Find where the given text appears and provide that cell's center as (x, y) coordinate. 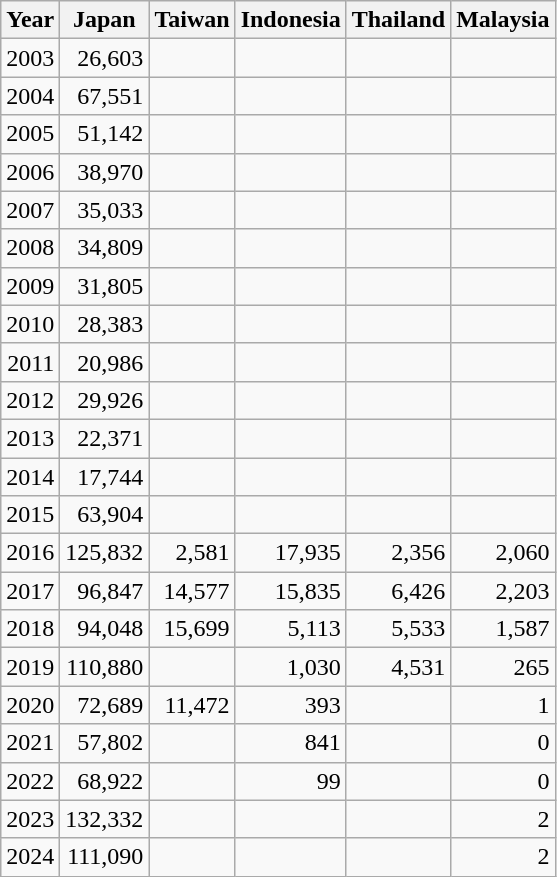
2006 (30, 172)
Year (30, 20)
15,699 (192, 629)
125,832 (104, 553)
2009 (30, 286)
99 (290, 781)
2,060 (503, 553)
2,203 (503, 591)
35,033 (104, 210)
2017 (30, 591)
2020 (30, 705)
6,426 (398, 591)
4,531 (398, 667)
2024 (30, 857)
94,048 (104, 629)
2022 (30, 781)
2008 (30, 248)
72,689 (104, 705)
51,142 (104, 134)
38,970 (104, 172)
2,581 (192, 553)
2014 (30, 477)
15,835 (290, 591)
2005 (30, 134)
2019 (30, 667)
Thailand (398, 20)
22,371 (104, 438)
2007 (30, 210)
2,356 (398, 553)
20,986 (104, 362)
111,090 (104, 857)
2010 (30, 324)
1,587 (503, 629)
2013 (30, 438)
841 (290, 743)
96,847 (104, 591)
Taiwan (192, 20)
2023 (30, 819)
2018 (30, 629)
31,805 (104, 286)
265 (503, 667)
393 (290, 705)
34,809 (104, 248)
2012 (30, 400)
28,383 (104, 324)
2003 (30, 58)
57,802 (104, 743)
17,935 (290, 553)
63,904 (104, 515)
17,744 (104, 477)
29,926 (104, 400)
2021 (30, 743)
2016 (30, 553)
14,577 (192, 591)
Malaysia (503, 20)
5,113 (290, 629)
Japan (104, 20)
2004 (30, 96)
132,332 (104, 819)
67,551 (104, 96)
110,880 (104, 667)
Indonesia (290, 20)
2011 (30, 362)
2015 (30, 515)
1,030 (290, 667)
68,922 (104, 781)
11,472 (192, 705)
5,533 (398, 629)
26,603 (104, 58)
1 (503, 705)
